Extract the (x, y) coordinate from the center of the cell holding the provided text.  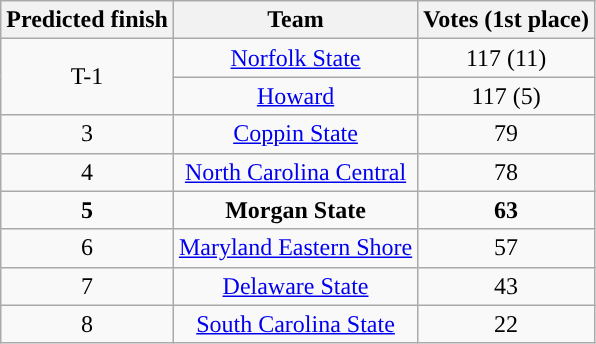
Norfolk State (295, 58)
6 (88, 248)
63 (506, 210)
57 (506, 248)
5 (88, 210)
7 (88, 286)
4 (88, 172)
Maryland Eastern Shore (295, 248)
22 (506, 324)
Delaware State (295, 286)
3 (88, 134)
78 (506, 172)
8 (88, 324)
Coppin State (295, 134)
117 (11) (506, 58)
Team (295, 20)
Votes (1st place) (506, 20)
South Carolina State (295, 324)
79 (506, 134)
North Carolina Central (295, 172)
Morgan State (295, 210)
117 (5) (506, 96)
T-1 (88, 77)
Howard (295, 96)
43 (506, 286)
Predicted finish (88, 20)
